Return the [X, Y] coordinate for the center point of the cell that contains the specified text.  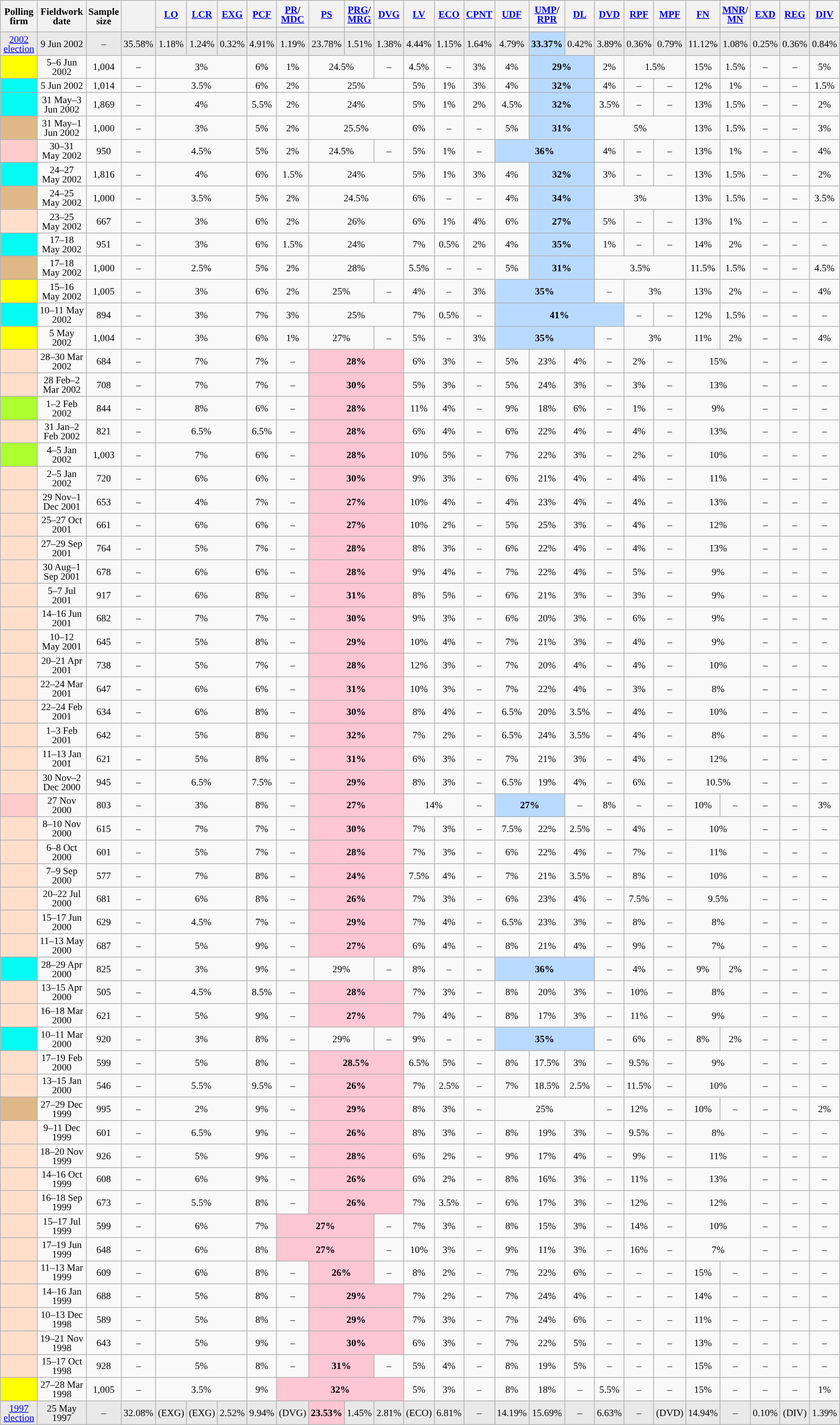
13–15 Jan 2000 [62, 1086]
951 [103, 244]
28.5% [356, 1062]
5–7 Jul 2001 [62, 595]
16–18 Sep 1999 [62, 1203]
14–16 Jun 2001 [62, 618]
22–24 Feb 2001 [62, 712]
643 [103, 1343]
645 [103, 642]
(DVG) [292, 1413]
803 [103, 805]
41% [559, 315]
17–19 Feb 2000 [62, 1062]
917 [103, 595]
546 [103, 1086]
684 [103, 361]
28–29 Apr 2000 [62, 969]
629 [103, 922]
1997 election [19, 1413]
720 [103, 478]
615 [103, 829]
24–27 May 2002 [62, 174]
1.38% [389, 43]
EXG [232, 14]
10–13 Dec 1998 [62, 1319]
DIV [824, 14]
8–10 Nov 2000 [62, 829]
687 [103, 945]
0.84% [824, 43]
4.91% [262, 43]
10–11 May 2002 [62, 315]
1.19% [292, 43]
647 [103, 689]
738 [103, 665]
31 May–1 Jun 2002 [62, 128]
577 [103, 875]
RPF [639, 14]
10–12 May 2001 [62, 642]
1.24% [202, 43]
DL [580, 14]
17–19 Jun 1999 [62, 1249]
(DVD) [669, 1413]
2002 election [19, 43]
825 [103, 969]
Polling firm [19, 16]
1.39% [824, 1413]
15–16 May 2002 [62, 291]
1.45% [359, 1413]
667 [103, 221]
PCF [262, 14]
0.25% [765, 43]
8.5% [262, 992]
6.63% [609, 1413]
19–21 Nov 1998 [62, 1343]
UDF [512, 14]
30–31 May 2002 [62, 151]
11.12% [703, 43]
4–5 Jan 2002 [62, 455]
(ECO) [419, 1413]
14.19% [512, 1413]
PS [327, 14]
844 [103, 408]
15–17 Jul 1999 [62, 1226]
764 [103, 548]
29 Nov–1 Dec 2001 [62, 502]
894 [103, 315]
10–11 Mar 2000 [62, 1039]
1.08% [735, 43]
11–13 Jan 2001 [62, 758]
9 Jun 2002 [62, 43]
31 Jan–2 Feb 2002 [62, 431]
1–2 Feb 2002 [62, 408]
10.5% [718, 782]
25 May 1997 [62, 1413]
LV [419, 14]
5 May 2002 [62, 338]
15.69% [547, 1413]
25–27 Oct 2001 [62, 525]
13–15 Apr 2000 [62, 992]
1.64% [479, 43]
18–20 Nov 1999 [62, 1156]
22–24 Mar 2001 [62, 689]
661 [103, 525]
REG [795, 14]
0.32% [232, 43]
30 Nov–2 Dec 2000 [62, 782]
2.52% [232, 1413]
EXD [765, 14]
920 [103, 1039]
27–28 Mar 1998 [62, 1390]
608 [103, 1179]
20–21 Apr 2001 [62, 665]
821 [103, 431]
27–29 Dec 1999 [62, 1109]
0.42% [580, 43]
16–18 Mar 2000 [62, 1016]
35.58% [139, 43]
648 [103, 1249]
3.89% [609, 43]
5–6 Jun 2002 [62, 67]
23–25 May 2002 [62, 221]
30 Aug–1 Sep 2001 [62, 572]
505 [103, 992]
28–30 Mar 2002 [62, 361]
4.79% [512, 43]
1,816 [103, 174]
27–29 Sep 2001 [62, 548]
PR/MDC [292, 14]
17.5% [547, 1062]
653 [103, 502]
7–9 Sep 2000 [62, 875]
15–17 Oct 1998 [62, 1366]
1.15% [449, 43]
673 [103, 1203]
DVD [609, 14]
14.94% [703, 1413]
9–11 Dec 1999 [62, 1132]
642 [103, 735]
23.78% [327, 43]
UMP/RPR [547, 14]
708 [103, 385]
995 [103, 1109]
DVG [389, 14]
950 [103, 151]
682 [103, 618]
609 [103, 1273]
LO [171, 14]
14–16 Oct 1999 [62, 1179]
15–17 Jun 2000 [62, 922]
2–5 Jan 2002 [62, 478]
PRG/MRG [359, 14]
678 [103, 572]
MNR/MN [735, 14]
0.79% [669, 43]
MPF [669, 14]
20–22 Jul 2000 [62, 899]
14–16 Jan 1999 [62, 1296]
11–13 Mar 1999 [62, 1273]
18.5% [547, 1086]
688 [103, 1296]
LCR [202, 14]
0.10% [765, 1413]
1,869 [103, 104]
(DIV) [795, 1413]
25.5% [356, 128]
928 [103, 1366]
6–8 Oct 2000 [62, 852]
926 [103, 1156]
945 [103, 782]
23.53% [327, 1413]
1.51% [359, 43]
31 May–3 Jun 2002 [62, 104]
11–13 May 2000 [62, 945]
32.08% [139, 1413]
681 [103, 899]
ECO [449, 14]
5 Jun 2002 [62, 86]
33.37% [547, 43]
589 [103, 1319]
Fieldwork date [62, 16]
CPNT [479, 14]
34% [562, 198]
9.94% [262, 1413]
1.18% [171, 43]
27 Nov 2000 [62, 805]
FN [703, 14]
6.81% [449, 1413]
2.81% [389, 1413]
634 [103, 712]
Samplesize [103, 16]
1,003 [103, 455]
1,014 [103, 86]
28 Feb–2 Mar 2002 [62, 385]
1–3 Feb 2001 [62, 735]
24–25 May 2002 [62, 198]
4.44% [419, 43]
